Find where the given text appears and provide that cell's center as [x, y] coordinate. 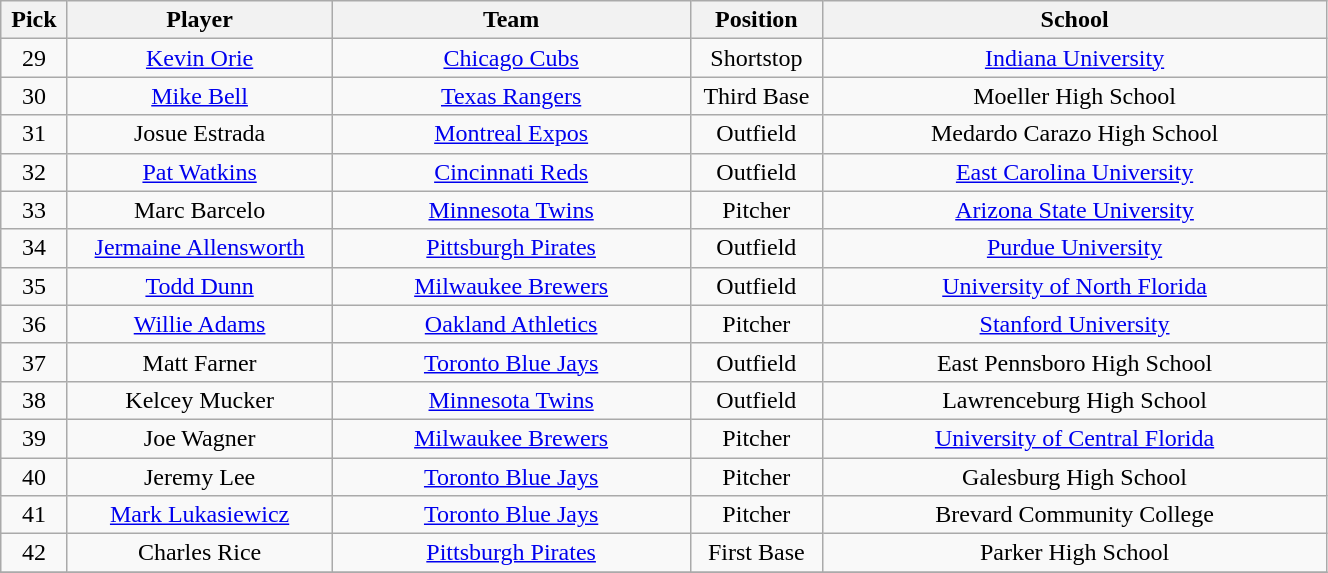
Josue Estrada [200, 134]
University of North Florida [1075, 286]
35 [34, 286]
Medardo Carazo High School [1075, 134]
Arizona State University [1075, 210]
31 [34, 134]
Purdue University [1075, 248]
Stanford University [1075, 324]
Joe Wagner [200, 438]
Charles Rice [200, 553]
School [1075, 20]
Pick [34, 20]
Matt Farner [200, 362]
Mike Bell [200, 96]
East Pennsboro High School [1075, 362]
30 [34, 96]
Oakland Athletics [511, 324]
41 [34, 515]
Brevard Community College [1075, 515]
Kevin Orie [200, 58]
Montreal Expos [511, 134]
34 [34, 248]
29 [34, 58]
37 [34, 362]
32 [34, 172]
Indiana University [1075, 58]
38 [34, 400]
Moeller High School [1075, 96]
Player [200, 20]
Lawrenceburg High School [1075, 400]
42 [34, 553]
Jeremy Lee [200, 477]
Team [511, 20]
Cincinnati Reds [511, 172]
Todd Dunn [200, 286]
40 [34, 477]
Chicago Cubs [511, 58]
39 [34, 438]
Shortstop [756, 58]
36 [34, 324]
Jermaine Allensworth [200, 248]
Texas Rangers [511, 96]
33 [34, 210]
First Base [756, 553]
Willie Adams [200, 324]
University of Central Florida [1075, 438]
Marc Barcelo [200, 210]
East Carolina University [1075, 172]
Pat Watkins [200, 172]
Parker High School [1075, 553]
Position [756, 20]
Galesburg High School [1075, 477]
Mark Lukasiewicz [200, 515]
Kelcey Mucker [200, 400]
Third Base [756, 96]
